Extract the (X, Y) coordinate from the center of the cell holding the provided text.  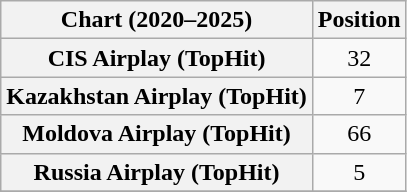
66 (359, 134)
CIS Airplay (TopHit) (157, 58)
7 (359, 96)
Kazakhstan Airplay (TopHit) (157, 96)
Position (359, 20)
Russia Airplay (TopHit) (157, 172)
Chart (2020–2025) (157, 20)
Moldova Airplay (TopHit) (157, 134)
32 (359, 58)
5 (359, 172)
